Pinpoint the cell where the given text exists, returning its (x, y) midpoint coordinate. 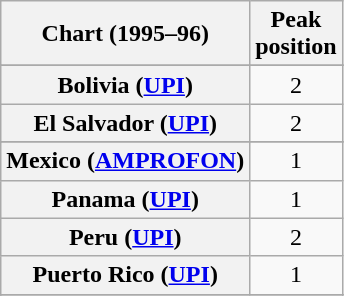
El Salvador (UPI) (126, 123)
Peakposition (296, 34)
Peru (UPI) (126, 237)
Bolivia (UPI) (126, 85)
Panama (UPI) (126, 199)
Puerto Rico (UPI) (126, 275)
Chart (1995–96) (126, 34)
Mexico (AMPROFON) (126, 161)
